Provide the [X, Y] coordinate of the cell's center where the given text is located.  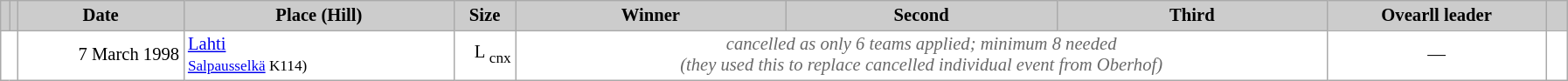
Date [101, 15]
LahtiSalpausselkä K114) [319, 55]
Third [1192, 15]
7 March 1998 [101, 55]
cancelled as only 6 teams applied; minimum 8 needed(they used this to replace cancelled individual event from Oberhof) [921, 55]
L cnx [485, 55]
Ovearll leader [1437, 15]
— [1437, 55]
Second [921, 15]
Place (Hill) [319, 15]
Winner [651, 15]
Size [485, 15]
